Determine the (X, Y) coordinate at the center of the cell enclosing the given text.  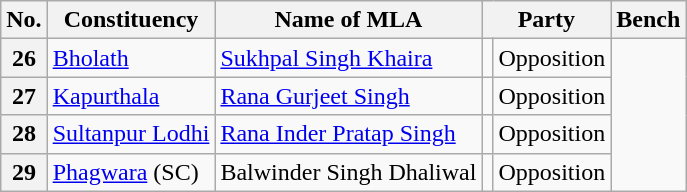
No. (24, 20)
Balwinder Singh Dhaliwal (348, 172)
Bholath (131, 58)
Sukhpal Singh Khaira (348, 58)
Party (546, 20)
Constituency (131, 20)
27 (24, 96)
Rana Inder Pratap Singh (348, 134)
Name of MLA (348, 20)
Kapurthala (131, 96)
28 (24, 134)
Phagwara (SC) (131, 172)
Bench (648, 20)
26 (24, 58)
29 (24, 172)
Sultanpur Lodhi (131, 134)
Rana Gurjeet Singh (348, 96)
